Provide the (X, Y) coordinate of the cell's center where the given text is located.  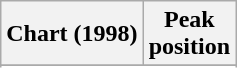
Chart (1998) (72, 34)
Peakposition (189, 34)
